Identify which cell holds the provided text, then report its [x, y] central coordinate. 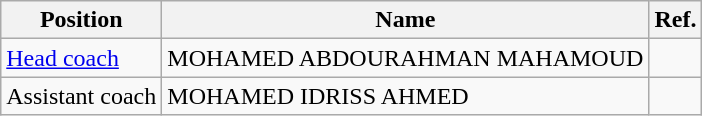
Assistant coach [82, 96]
Position [82, 20]
Name [406, 20]
Ref. [676, 20]
Head coach [82, 58]
MOHAMED IDRISS AHMED [406, 96]
MOHAMED ABDOURAHMAN MAHAMOUD [406, 58]
